Detect which cell encompasses the target text, then output its (X, Y) center coordinate. 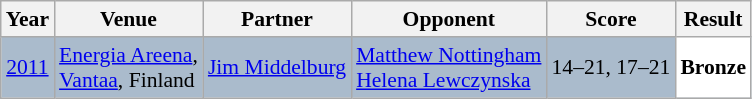
Score (610, 19)
Opponent (448, 19)
Year (28, 19)
Result (713, 19)
Bronze (713, 68)
2011 (28, 68)
Jim Middelburg (277, 68)
14–21, 17–21 (610, 68)
Partner (277, 19)
Venue (128, 19)
Energia Areena,Vantaa, Finland (128, 68)
Matthew Nottingham Helena Lewczynska (448, 68)
